Scan for the cell matching the given text and deliver its [x, y] coordinate at center. 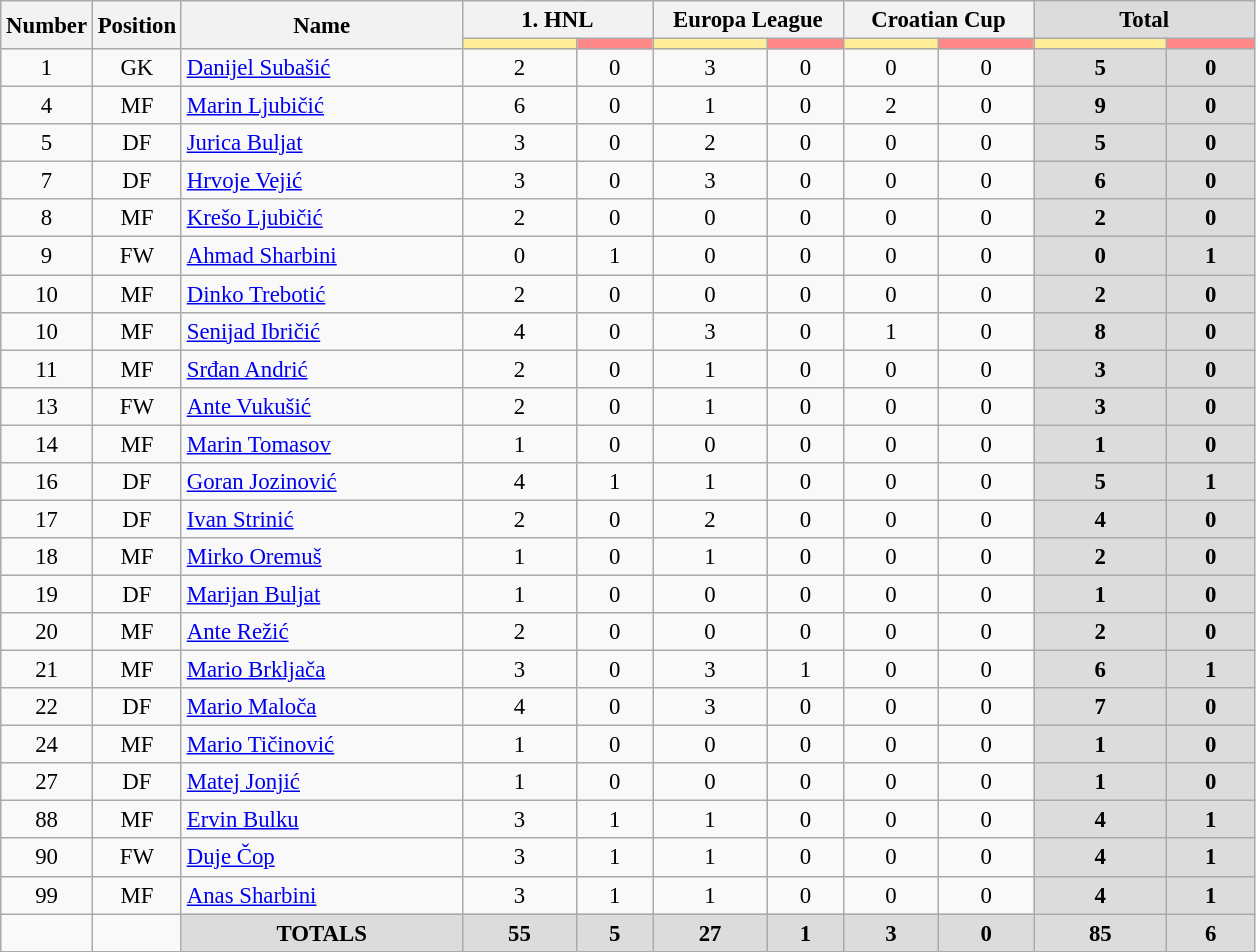
Marin Ljubičić [322, 106]
Anas Sharbini [322, 895]
Krešo Ljubičić [322, 219]
16 [47, 482]
Ivan Strinić [322, 519]
Hrvoje Vejić [322, 181]
18 [47, 557]
21 [47, 670]
Srđan Andrić [322, 369]
Mirko Oremuš [322, 557]
Goran Jozinović [322, 482]
Matej Jonjić [322, 782]
Danijel Subašić [322, 68]
20 [47, 632]
13 [47, 406]
Ervin Bulku [322, 820]
Mario Maloča [322, 707]
Europa League [748, 20]
Ante Režić [322, 632]
Name [322, 25]
Number [47, 25]
Dinko Trebotić [322, 294]
22 [47, 707]
Total [1144, 20]
Duje Čop [322, 858]
11 [47, 369]
55 [520, 933]
99 [47, 895]
Position [136, 25]
Senijad Ibričić [322, 331]
19 [47, 594]
88 [47, 820]
Jurica Buljat [322, 143]
Ahmad Sharbini [322, 256]
85 [1100, 933]
Croatian Cup [938, 20]
Marin Tomasov [322, 444]
24 [47, 745]
17 [47, 519]
Mario Tičinović [322, 745]
1. HNL [558, 20]
Marijan Buljat [322, 594]
TOTALS [322, 933]
Ante Vukušić [322, 406]
GK [136, 68]
Mario Brkljača [322, 670]
90 [47, 858]
14 [47, 444]
